Find where the given text appears and provide that cell's center as (x, y) coordinate. 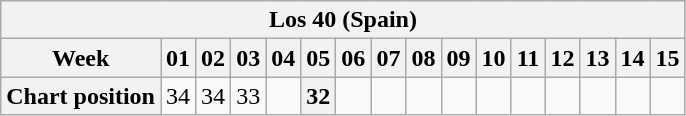
Los 40 (Spain) (343, 20)
08 (424, 58)
03 (248, 58)
01 (178, 58)
32 (318, 96)
12 (562, 58)
06 (354, 58)
14 (632, 58)
07 (388, 58)
33 (248, 96)
10 (494, 58)
09 (458, 58)
15 (668, 58)
11 (528, 58)
Chart position (81, 96)
Week (81, 58)
04 (284, 58)
02 (214, 58)
13 (598, 58)
05 (318, 58)
